Determine the (X, Y) coordinate at the center of the cell enclosing the given text.  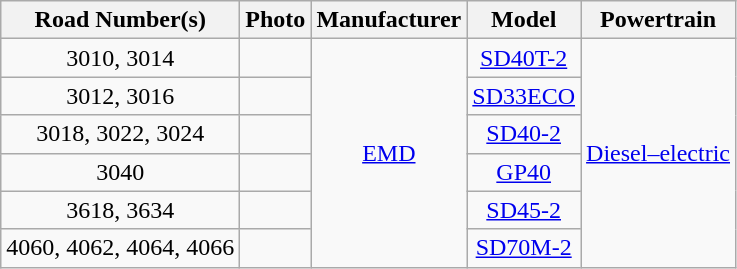
4060, 4062, 4064, 4066 (120, 248)
Diesel–electric (658, 153)
SD40-2 (524, 134)
GP40 (524, 172)
3012, 3016 (120, 96)
Photo (276, 20)
SD45-2 (524, 210)
EMD (389, 153)
3618, 3634 (120, 210)
SD70M-2 (524, 248)
Road Number(s) (120, 20)
3018, 3022, 3024 (120, 134)
SD33ECO (524, 96)
Manufacturer (389, 20)
3010, 3014 (120, 58)
Powertrain (658, 20)
3040 (120, 172)
SD40T-2 (524, 58)
Model (524, 20)
